Detect which cell encompasses the target text, then output its [x, y] center coordinate. 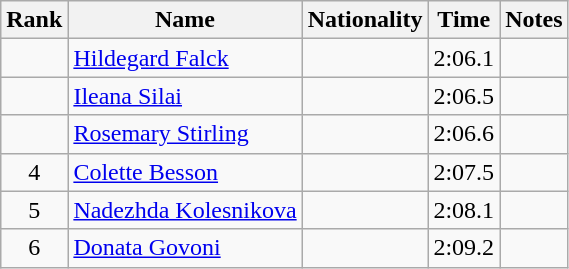
Nationality [365, 20]
Rosemary Stirling [185, 134]
2:06.1 [464, 58]
Rank [34, 20]
2:09.2 [464, 248]
Nadezhda Kolesnikova [185, 210]
Name [185, 20]
Ileana Silai [185, 96]
Donata Govoni [185, 248]
Hildegard Falck [185, 58]
4 [34, 172]
Notes [534, 20]
Colette Besson [185, 172]
5 [34, 210]
6 [34, 248]
2:08.1 [464, 210]
Time [464, 20]
2:06.6 [464, 134]
2:06.5 [464, 96]
2:07.5 [464, 172]
